Pinpoint the cell where the given text exists, returning its (X, Y) midpoint coordinate. 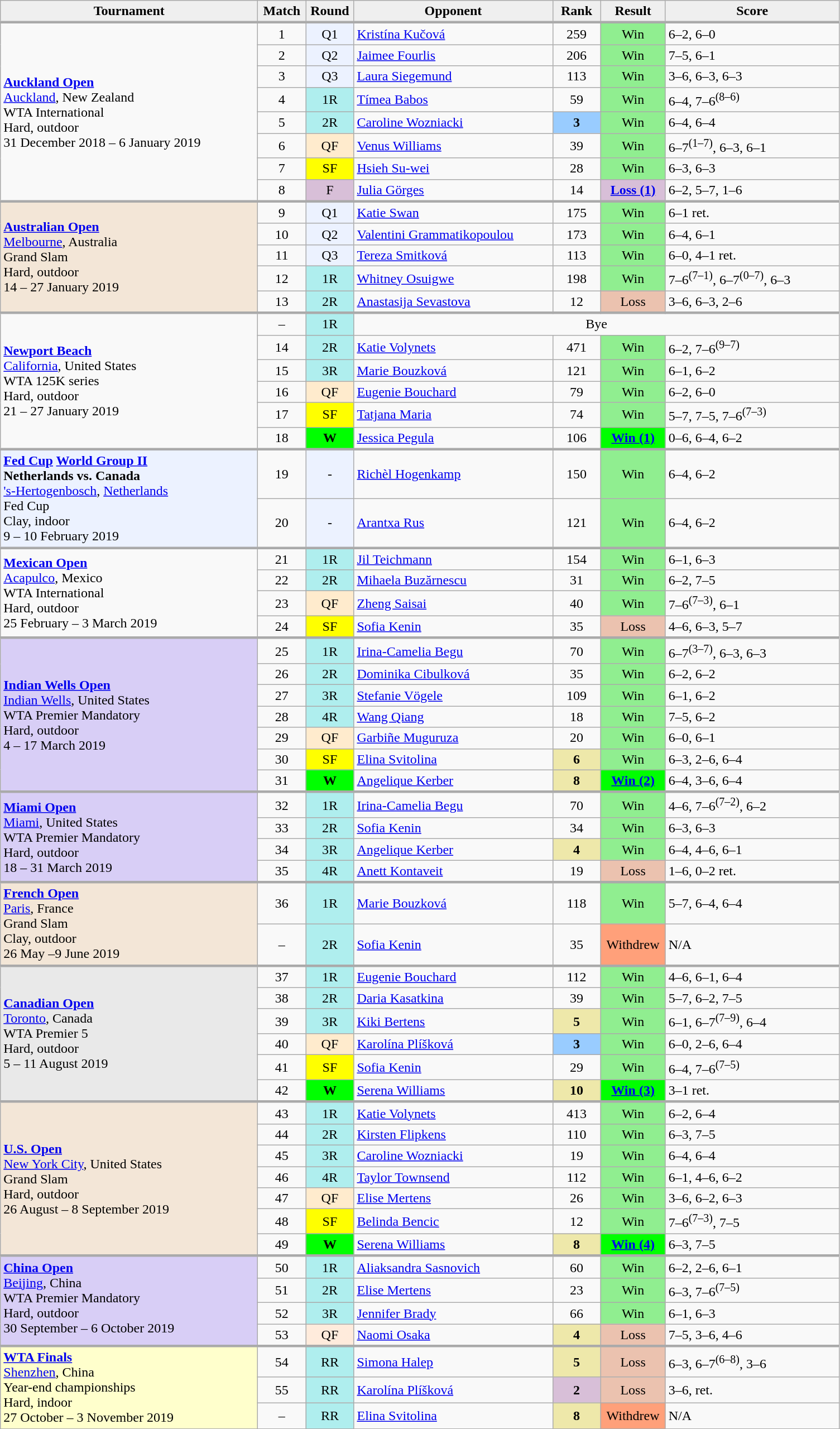
9 (282, 213)
49 (282, 1245)
3–6, 6–2, 6–3 (752, 1198)
Dominika Cibulková (453, 674)
Whitney Osuigwe (453, 278)
Katie Swan (453, 213)
42 (282, 1091)
Anastasija Sevastova (453, 302)
41 (282, 1067)
6–2, 6–2 (752, 674)
Mexican OpenAcapulco, MexicoWTA InternationalHard, outdoor25 February – 3 March 2019 (129, 593)
China Open Beijing, ChinaWTA Premier MandatoryHard, outdoor30 September – 6 October 2019 (129, 1301)
Win (4) (633, 1245)
6–3, 6–7(6–8), 3–6 (752, 1362)
Zheng Saisai (453, 604)
24 (282, 627)
6–3, 2–6, 6–4 (752, 759)
17 (282, 415)
6–0, 6–1 (752, 738)
7–6(7–3), 7–5 (752, 1221)
52 (282, 1313)
21 (282, 559)
Tatjana Maria (453, 415)
0–6, 6–4, 6–2 (752, 438)
7–5, 3–6, 4–6 (752, 1335)
110 (577, 1134)
Opponent (453, 12)
7–6(7–1), 6–7(0–7), 6–3 (752, 278)
Aliaksandra Sasnovich (453, 1267)
Richèl Hogenkamp (453, 474)
43 (282, 1113)
Fed Cup World Group IINetherlands vs. Canada's-Hertogenbosch, NetherlandsFed CupClay, indoor9 – 10 February 2019 (129, 498)
51 (282, 1291)
6–2, 6–4 (752, 1113)
4–6, 6–3, 5–7 (752, 627)
Win (3) (633, 1091)
259 (577, 33)
6–2, 7–6(9–7) (752, 347)
79 (577, 392)
Tereza Smitková (453, 255)
154 (577, 559)
Round (330, 12)
Loss (1) (633, 190)
33 (282, 828)
Australian OpenMelbourne, AustraliaGrand SlamHard, outdoor14 – 27 January 2019 (129, 257)
60 (577, 1267)
Canadian Open Toronto, CanadaWTA Premier 5Hard, outdoor5 – 11 August 2019 (129, 1034)
37 (282, 977)
5–7, 6–4, 6–4 (752, 903)
7–6(7–3), 6–1 (752, 604)
44 (282, 1134)
Arantxa Rus (453, 523)
6–2, 5–7, 1–6 (752, 190)
50 (282, 1267)
55 (282, 1390)
Venus Williams (453, 146)
6–1, 6–7(7–9), 6–4 (752, 1022)
U.S. OpenNew York City, United StatesGrand SlamHard, outdoor26 August – 8 September 2019 (129, 1179)
Miami OpenMiami, United StatesWTA Premier MandatoryHard, outdoor18 – 31 March 2019 (129, 837)
1–6, 0–2 ret. (752, 871)
5–7, 6–2, 7–5 (752, 998)
6–4, 7–6(8–6) (752, 99)
32 (282, 805)
5–7, 7–5, 7–6(7–3) (752, 415)
Newport BeachCalifornia, United StatesWTA 125K seriesHard, outdoor21 – 27 January 2019 (129, 381)
Win (2) (633, 781)
Score (752, 12)
1 (282, 33)
Anett Kontaveit (453, 871)
15 (282, 371)
175 (577, 213)
47 (282, 1198)
Indian Wells OpenIndian Wells, United StatesWTA Premier MandatoryHard, outdoor4 – 17 March 2019 (129, 715)
6–7(1–7), 6–3, 6–1 (752, 146)
471 (577, 347)
Kiki Bertens (453, 1022)
Julia Görges (453, 190)
Kirsten Flipkens (453, 1134)
Valentini Grammatikopoulou (453, 234)
Jennifer Brady (453, 1313)
38 (282, 998)
Jaimee Fourlis (453, 55)
Kristína Kučová (453, 33)
6–0, 4–1 ret. (752, 255)
Match (282, 12)
Laura Siegemund (453, 76)
Auckland OpenAuckland, New ZealandWTA InternationalHard, outdoor31 December 2018 – 6 January 2019 (129, 112)
22 (282, 581)
36 (282, 903)
3–1 ret. (752, 1091)
7–5, 6–1 (752, 55)
48 (282, 1221)
25 (282, 651)
413 (577, 1113)
Simona Halep (453, 1362)
Belinda Bencic (453, 1221)
30 (282, 759)
Wang Qiang (453, 717)
Win (1) (633, 438)
Stefanie Vögele (453, 696)
F (330, 190)
106 (577, 438)
66 (577, 1313)
Garbiñe Muguruza (453, 738)
6–2, 7–5 (752, 581)
Daria Kasatkina (453, 998)
4–6, 7–6(7–2), 6–2 (752, 805)
150 (577, 474)
13 (282, 302)
198 (577, 278)
11 (282, 255)
6–2, 2–6, 6–1 (752, 1267)
7–5, 6–2 (752, 717)
Tournament (129, 12)
3–6, 6–3, 6–3 (752, 76)
173 (577, 234)
4–6, 6–1, 6–4 (752, 977)
Bye (596, 324)
3–6, ret. (752, 1390)
Tímea Babos (453, 99)
Jil Teichmann (453, 559)
3–6, 6–3, 2–6 (752, 302)
45 (282, 1155)
6–4, 3–6, 6–4 (752, 781)
7 (282, 169)
6–1, 4–6, 6–2 (752, 1177)
Taylor Townsend (453, 1177)
6–1 ret. (752, 213)
6–4, 7–6(7–5) (752, 1067)
16 (282, 392)
74 (577, 415)
French OpenParis, FranceGrand SlamClay, outdoor26 May –9 June 2019 (129, 923)
Mihaela Buzărnescu (453, 581)
Naomi Osaka (453, 1335)
46 (282, 1177)
54 (282, 1362)
Jessica Pegula (453, 438)
WTA FinalsShenzhen, ChinaYear-end championshipsHard, indoor27 October – 3 November 2019 (129, 1388)
59 (577, 99)
118 (577, 903)
109 (577, 696)
6–7(3–7), 6–3, 6–3 (752, 651)
53 (282, 1335)
6–4, 6–1 (752, 234)
6–0, 2–6, 6–4 (752, 1044)
Result (633, 12)
Rank (577, 12)
6–4, 4–6, 6–1 (752, 850)
27 (282, 696)
206 (577, 55)
Hsieh Su-wei (453, 169)
6–3, 7–6(7–5) (752, 1291)
